Search for the cell housing the specified text and yield its (x, y) center coordinate. 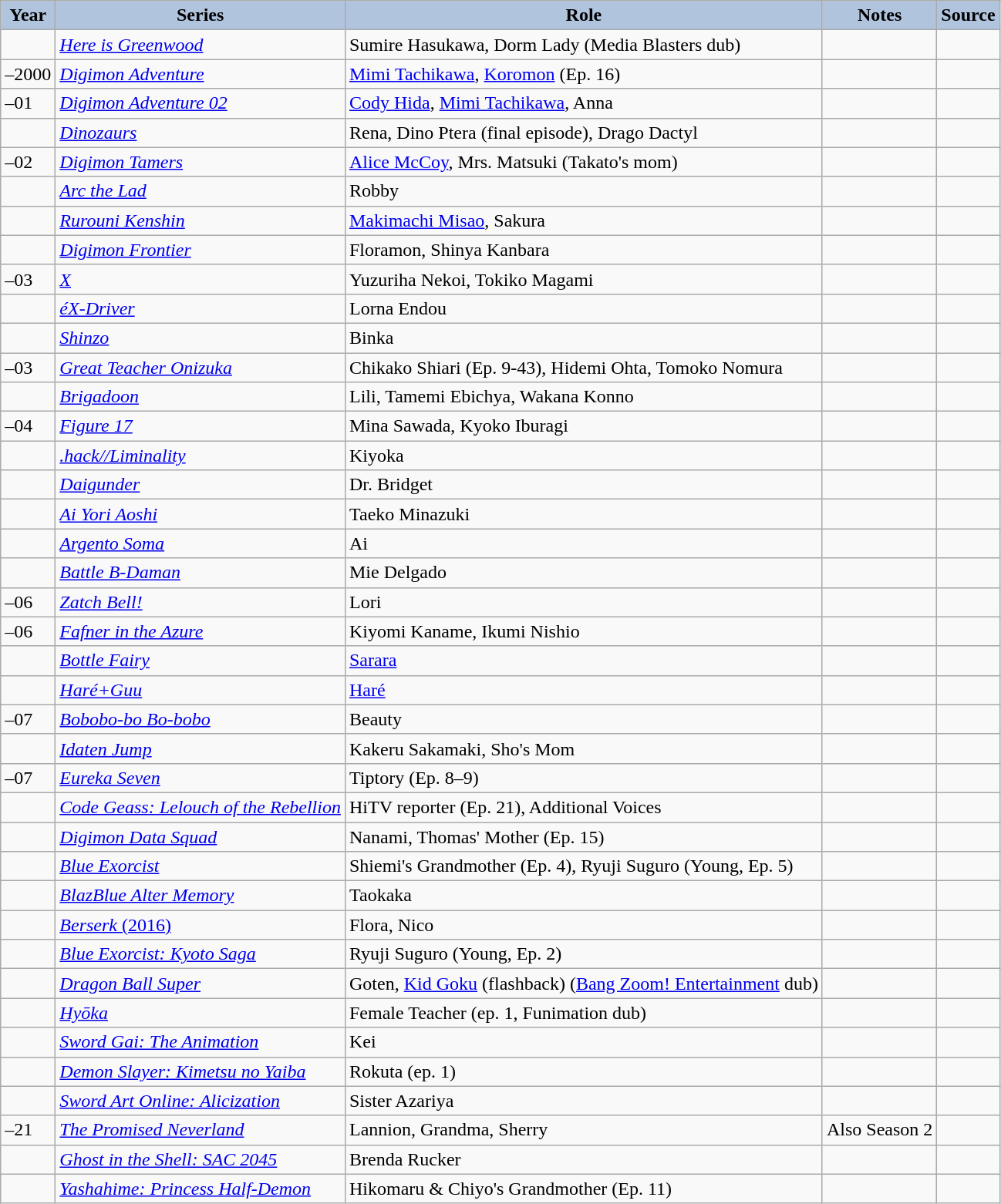
Notes (879, 15)
–04 (28, 426)
–02 (28, 162)
Dr. Bridget (583, 485)
Ai Yori Aoshi (201, 514)
Ai (583, 543)
Yashahime: Princess Half-Demon (201, 1189)
Mimi Tachikawa, Koromon (Ep. 16) (583, 74)
Digimon Data Squad (201, 836)
Sword Gai: The Animation (201, 1042)
Robby (583, 191)
–21 (28, 1130)
Rena, Dino Ptera (final episode), Drago Dactyl (583, 133)
BlazBlue Alter Memory (201, 896)
Also Season 2 (879, 1130)
Haré+Guu (201, 690)
Rurouni Kenshin (201, 220)
Taeko Minazuki (583, 514)
Daigunder (201, 485)
Arc the Lad (201, 191)
Idaten Jump (201, 748)
Berserk (2016) (201, 925)
Bottle Fairy (201, 661)
Yuzuriha Nekoi, Tokiko Magami (583, 279)
Dragon Ball Super (201, 984)
Sword Art Online: Alicization (201, 1101)
Lannion, Grandma, Sherry (583, 1130)
Great Teacher Onizuka (201, 368)
Battle B-Daman (201, 573)
Beauty (583, 719)
Ryuji Suguro (Young, Ep. 2) (583, 954)
Digimon Frontier (201, 250)
Dinozaurs (201, 133)
Demon Slayer: Kimetsu no Yaiba (201, 1071)
Shiemi's Grandmother (Ep. 4), Ryuji Suguro (Young, Ep. 5) (583, 866)
Goten, Kid Goku (flashback) (Bang Zoom! Entertainment dub) (583, 984)
Makimachi Misao, Sakura (583, 220)
Brigadoon (201, 397)
Role (583, 15)
X (201, 279)
Blue Exorcist: Kyoto Saga (201, 954)
Year (28, 15)
Lorna Endou (583, 308)
Mina Sawada, Kyoko Iburagi (583, 426)
Ghost in the Shell: SAC 2045 (201, 1159)
Sarara (583, 661)
Floramon, Shinya Kanbara (583, 250)
–01 (28, 103)
éX-Driver (201, 308)
Argento Soma (201, 543)
Series (201, 15)
Fafner in the Azure (201, 631)
Hyōka (201, 1013)
The Promised Neverland (201, 1130)
Kiyomi Kaname, Ikumi Nishio (583, 631)
Shinzo (201, 338)
HiTV reporter (Ep. 21), Additional Voices (583, 807)
Digimon Tamers (201, 162)
Digimon Adventure 02 (201, 103)
Digimon Adventure (201, 74)
–2000 (28, 74)
Kakeru Sakamaki, Sho's Mom (583, 748)
Female Teacher (ep. 1, Funimation dub) (583, 1013)
Bobobo-bo Bo-bobo (201, 719)
Kiyoka (583, 456)
Cody Hida, Mimi Tachikawa, Anna (583, 103)
Zatch Bell! (201, 602)
Nanami, Thomas' Mother (Ep. 15) (583, 836)
Source (969, 15)
Sumire Hasukawa, Dorm Lady (Media Blasters dub) (583, 45)
Lili, Tamemi Ebichya, Wakana Konno (583, 397)
Rokuta (ep. 1) (583, 1071)
Alice McCoy, Mrs. Matsuki (Takato's mom) (583, 162)
Hikomaru & Chiyo's Grandmother (Ep. 11) (583, 1189)
Binka (583, 338)
Sister Azariya (583, 1101)
Mie Delgado (583, 573)
Figure 17 (201, 426)
Brenda Rucker (583, 1159)
Haré (583, 690)
Kei (583, 1042)
Lori (583, 602)
Blue Exorcist (201, 866)
Eureka Seven (201, 778)
Chikako Shiari (Ep. 9-43), Hidemi Ohta, Tomoko Nomura (583, 368)
.hack//Liminality (201, 456)
Code Geass: Lelouch of the Rebellion (201, 807)
Flora, Nico (583, 925)
Tiptory (Ep. 8–9) (583, 778)
Taokaka (583, 896)
Here is Greenwood (201, 45)
